Provide the [x, y] coordinate of the cell's center where the given text is located.  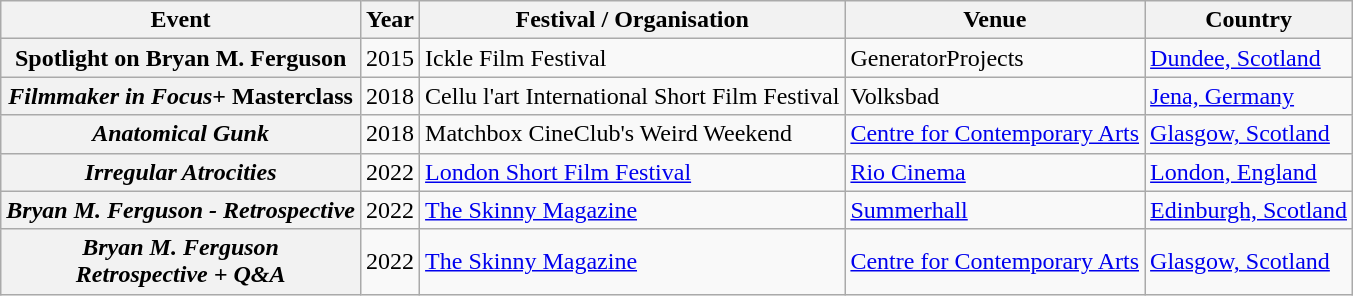
Jena, Germany [1249, 96]
Bryan M. Ferguson - Retrospective [181, 210]
GeneratorProjects [995, 58]
Festival / Organisation [632, 20]
Spotlight on Bryan M. Ferguson [181, 58]
Bryan M. FergusonRetrospective + Q&A [181, 262]
London, England [1249, 172]
Rio Cinema [995, 172]
Country [1249, 20]
2015 [390, 58]
Matchbox CineClub's Weird Weekend [632, 134]
Dundee, Scotland [1249, 58]
Ickle Film Festival [632, 58]
Anatomical Gunk [181, 134]
Volksbad [995, 96]
Year [390, 20]
Edinburgh, Scotland [1249, 210]
Event [181, 20]
Summerhall [995, 210]
Cellu l'art International Short Film Festival [632, 96]
Venue [995, 20]
London Short Film Festival [632, 172]
Filmmaker in Focus+ Masterclass [181, 96]
Irregular Atrocities [181, 172]
